Determine the [x, y] coordinate at the center of the cell enclosing the given text.  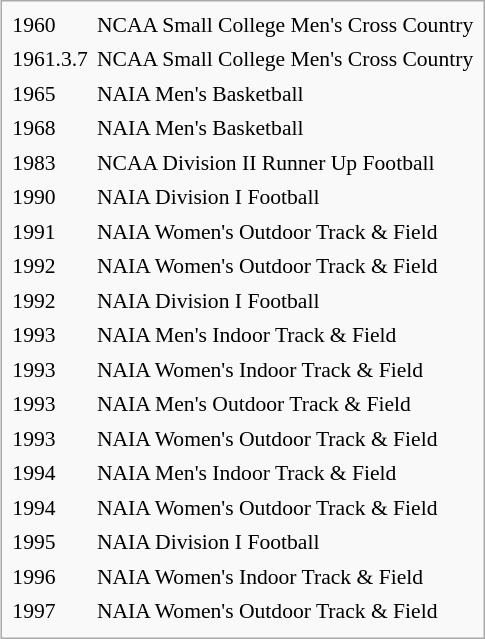
NCAA Division II Runner Up Football [285, 163]
1990 [50, 197]
1997 [50, 611]
1965 [50, 94]
1991 [50, 232]
1996 [50, 577]
1983 [50, 163]
1968 [50, 128]
1960 [50, 25]
1995 [50, 542]
NAIA Men's Outdoor Track & Field [285, 404]
1961.3.7 [50, 59]
